Detect which cell encompasses the target text, then output its (x, y) center coordinate. 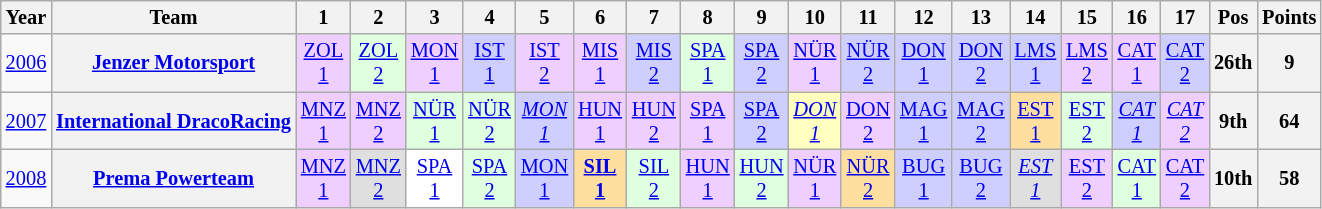
12 (924, 17)
International DracoRacing (174, 121)
10th (1233, 178)
IST2 (544, 63)
SIL2 (654, 178)
6 (600, 17)
2008 (26, 178)
2 (378, 17)
2006 (26, 63)
1 (324, 17)
Points (1289, 17)
11 (868, 17)
IST1 (490, 63)
5 (544, 17)
LMS2 (1087, 63)
26th (1233, 63)
3 (434, 17)
SIL1 (600, 178)
MAG1 (924, 121)
MAG2 (980, 121)
8 (708, 17)
BUG2 (980, 178)
15 (1087, 17)
LMS1 (1036, 63)
16 (1137, 17)
Team (174, 17)
13 (980, 17)
14 (1036, 17)
58 (1289, 178)
ZOL1 (324, 63)
4 (490, 17)
2007 (26, 121)
MIS2 (654, 63)
BUG1 (924, 178)
ZOL2 (378, 63)
MIS1 (600, 63)
17 (1185, 17)
Pos (1233, 17)
64 (1289, 121)
Year (26, 17)
Jenzer Motorsport (174, 63)
Prema Powerteam (174, 178)
9th (1233, 121)
7 (654, 17)
10 (814, 17)
